From the cell containing the given text, extract its center point as [X, Y] coordinate. 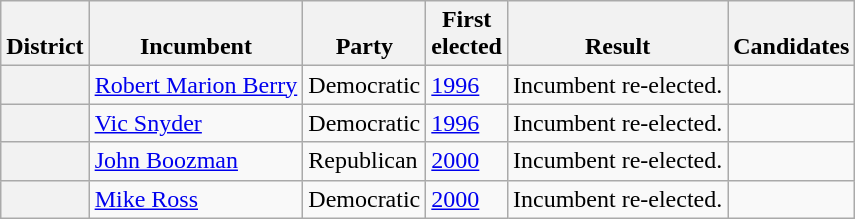
John Boozman [196, 161]
Mike Ross [196, 199]
Vic Snyder [196, 123]
District [45, 34]
Firstelected [467, 34]
Republican [364, 161]
Result [617, 34]
Party [364, 34]
Candidates [792, 34]
Incumbent [196, 34]
Robert Marion Berry [196, 85]
